Determine the (x, y) coordinate at the center of the cell enclosing the given text.  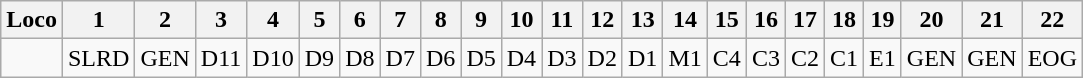
9 (481, 20)
D5 (481, 58)
C4 (726, 58)
5 (319, 20)
C2 (804, 58)
M1 (685, 58)
D3 (562, 58)
19 (883, 20)
Loco (32, 20)
21 (992, 20)
E1 (883, 58)
C3 (766, 58)
D8 (360, 58)
10 (521, 20)
14 (685, 20)
1 (98, 20)
15 (726, 20)
22 (1052, 20)
D2 (602, 58)
7 (400, 20)
D1 (642, 58)
3 (221, 20)
D10 (273, 58)
18 (844, 20)
6 (360, 20)
13 (642, 20)
2 (165, 20)
D7 (400, 58)
12 (602, 20)
20 (931, 20)
D6 (440, 58)
SLRD (98, 58)
EOG (1052, 58)
17 (804, 20)
4 (273, 20)
C1 (844, 58)
11 (562, 20)
16 (766, 20)
8 (440, 20)
D9 (319, 58)
D11 (221, 58)
D4 (521, 58)
